Search for the cell housing the specified text and yield its (x, y) center coordinate. 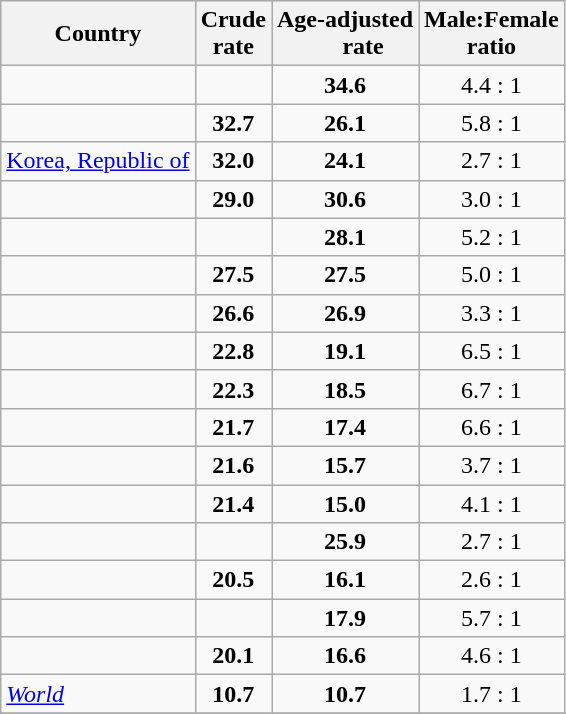
26.1 (346, 123)
24.1 (346, 161)
5.0 : 1 (492, 275)
20.5 (233, 580)
6.7 : 1 (492, 389)
4.4 : 1 (492, 85)
25.9 (346, 542)
15.7 (346, 465)
5.7 : 1 (492, 618)
32.0 (233, 161)
5.8 : 1 (492, 123)
18.5 (346, 389)
Cruderate (233, 34)
21.6 (233, 465)
17.9 (346, 618)
32.7 (233, 123)
22.8 (233, 351)
17.4 (346, 427)
5.2 : 1 (492, 237)
20.1 (233, 656)
15.0 (346, 503)
1.7 : 1 (492, 694)
3.0 : 1 (492, 199)
28.1 (346, 237)
21.4 (233, 503)
16.1 (346, 580)
3.3 : 1 (492, 313)
22.3 (233, 389)
Age-adjusted rate (346, 34)
Korea, Republic of (98, 161)
World (98, 694)
21.7 (233, 427)
30.6 (346, 199)
6.5 : 1 (492, 351)
Male:Femaleratio (492, 34)
34.6 (346, 85)
4.6 : 1 (492, 656)
6.6 : 1 (492, 427)
19.1 (346, 351)
Country (98, 34)
2.6 : 1 (492, 580)
26.9 (346, 313)
29.0 (233, 199)
3.7 : 1 (492, 465)
16.6 (346, 656)
26.6 (233, 313)
4.1 : 1 (492, 503)
